Scan for the cell matching the given text and deliver its (x, y) coordinate at center. 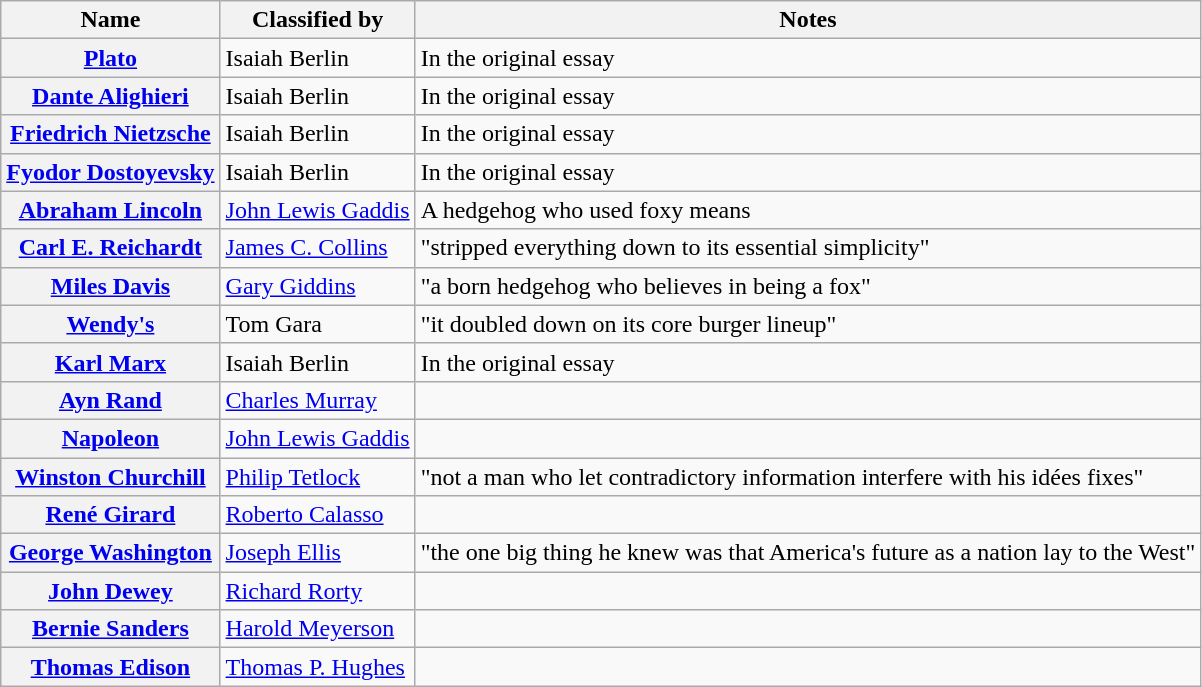
"a born hedgehog who believes in being a fox" (808, 286)
Bernie Sanders (110, 629)
Carl E. Reichardt (110, 248)
Dante Alighieri (110, 96)
Name (110, 20)
Classified by (318, 20)
Thomas P. Hughes (318, 667)
"not a man who let contradictory information interfere with his idées fixes" (808, 477)
René Girard (110, 515)
Roberto Calasso (318, 515)
A hedgehog who used foxy means (808, 210)
Plato (110, 58)
Friedrich Nietzsche (110, 134)
Fyodor Dostoyevsky (110, 172)
Wendy's (110, 324)
John Dewey (110, 591)
Notes (808, 20)
Philip Tetlock (318, 477)
Richard Rorty (318, 591)
Abraham Lincoln (110, 210)
Tom Gara (318, 324)
"stripped everything down to its essential simplicity" (808, 248)
"the one big thing he knew was that America's future as a nation lay to the West" (808, 553)
Miles Davis (110, 286)
James C. Collins (318, 248)
Charles Murray (318, 400)
George Washington (110, 553)
Joseph Ellis (318, 553)
Thomas Edison (110, 667)
Ayn Rand (110, 400)
Karl Marx (110, 362)
Gary Giddins (318, 286)
"it doubled down on its core burger lineup" (808, 324)
Winston Churchill (110, 477)
Harold Meyerson (318, 629)
Napoleon (110, 438)
